Identify which cell holds the provided text, then report its (X, Y) central coordinate. 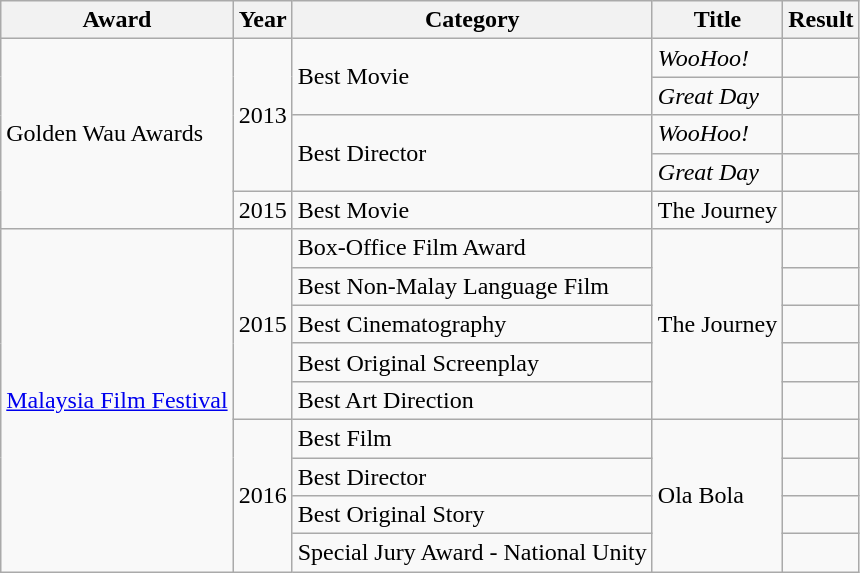
Special Jury Award - National Unity (472, 553)
Title (717, 20)
Best Art Direction (472, 400)
Best Original Story (472, 515)
Best Non-Malay Language Film (472, 286)
Golden Wau Awards (117, 134)
Malaysia Film Festival (117, 400)
Best Film (472, 438)
Year (262, 20)
Best Cinematography (472, 324)
2013 (262, 115)
2016 (262, 495)
Ola Bola (717, 495)
Box-Office Film Award (472, 248)
Award (117, 20)
Category (472, 20)
Best Original Screenplay (472, 362)
Result (821, 20)
